Capture the cell that displays the provided text and extract its [X, Y] central coordinate. 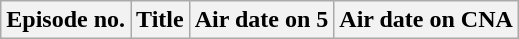
Title [160, 20]
Episode no. [66, 20]
Air date on 5 [262, 20]
Air date on CNA [426, 20]
